Provide the (x, y) coordinate of the cell's center where the given text is located.  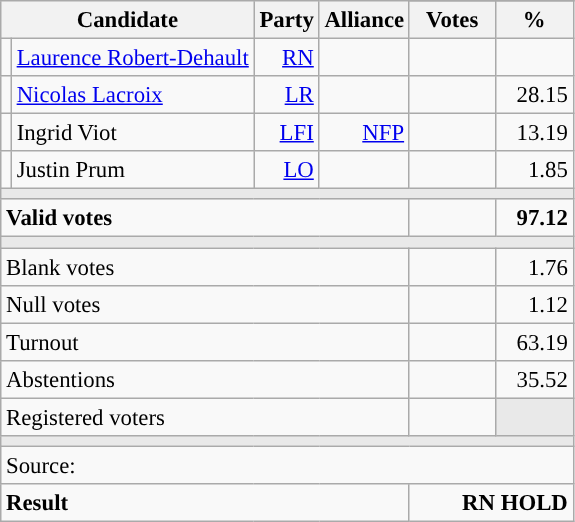
Justin Prum (132, 170)
Source: (287, 465)
Laurence Robert-Dehault (132, 58)
NFP (364, 133)
Registered voters (206, 417)
35.52 (534, 379)
Nicolas Lacroix (132, 95)
1.12 (534, 304)
Ingrid Viot (132, 133)
Valid votes (206, 219)
1.76 (534, 267)
63.19 (534, 342)
Alliance (364, 20)
RN HOLD (491, 503)
Blank votes (206, 267)
LR (286, 95)
Party (286, 20)
Abstentions (206, 379)
1.85 (534, 170)
LFI (286, 133)
% (534, 20)
13.19 (534, 133)
Null votes (206, 304)
Turnout (206, 342)
RN (286, 58)
97.12 (534, 219)
Candidate (128, 20)
Result (206, 503)
28.15 (534, 95)
LO (286, 170)
Votes (452, 20)
